Return the [x, y] coordinate for the center point of the cell that contains the specified text.  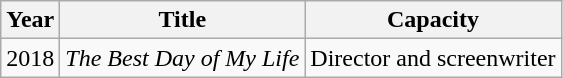
Year [30, 20]
The Best Day of My Life [182, 58]
2018 [30, 58]
Title [182, 20]
Capacity [433, 20]
Director and screenwriter [433, 58]
